Output the [x, y] coordinate of the center of the cell containing the given text.  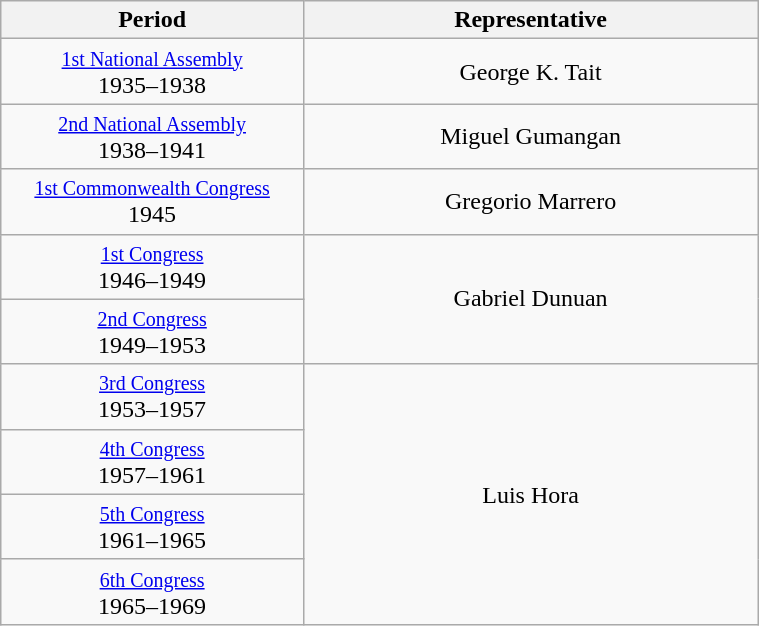
2nd National Assembly1938–1941 [152, 136]
3rd Congress1953–1957 [152, 396]
1st National Assembly1935–1938 [152, 72]
Gregorio Marrero [530, 202]
1st Commonwealth Congress1945 [152, 202]
George K. Tait [530, 72]
Luis Hora [530, 494]
1st Congress1946–1949 [152, 266]
5th Congress1961–1965 [152, 526]
Gabriel Dunuan [530, 299]
4th Congress1957–1961 [152, 462]
Period [152, 20]
2nd Congress1949–1953 [152, 332]
Miguel Gumangan [530, 136]
Representative [530, 20]
6th Congress1965–1969 [152, 592]
